Find where the given text appears and provide that cell's center as (x, y) coordinate. 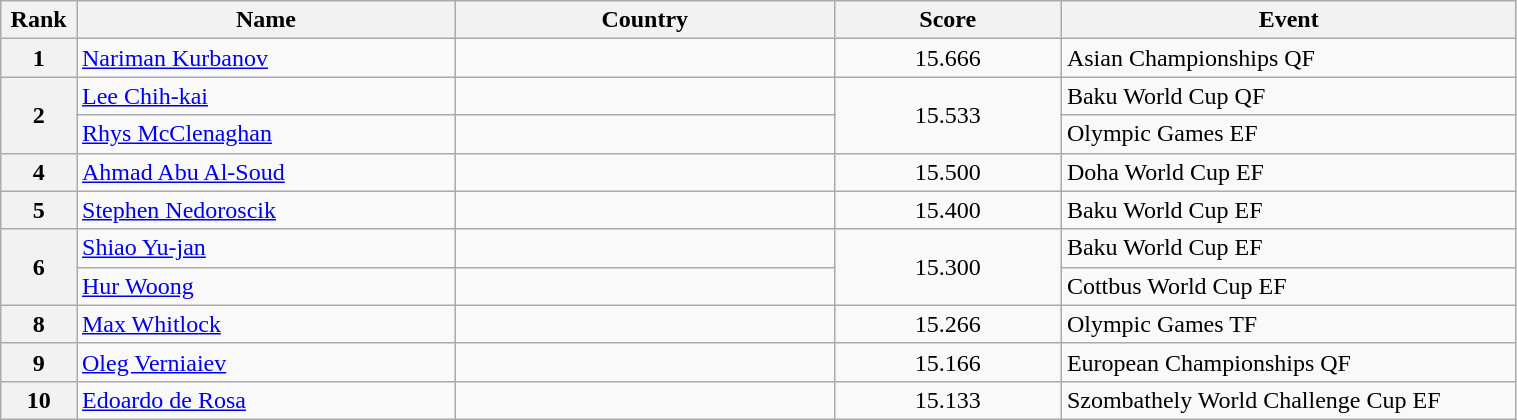
Olympic Games TF (1288, 324)
Country (644, 20)
Olympic Games EF (1288, 134)
Asian Championships QF (1288, 58)
Rhys McClenaghan (266, 134)
Edoardo de Rosa (266, 400)
Rank (39, 20)
Ahmad Abu Al-Soud (266, 172)
15.500 (948, 172)
Event (1288, 20)
Score (948, 20)
5 (39, 210)
15.266 (948, 324)
8 (39, 324)
Oleg Verniaiev (266, 362)
European Championships QF (1288, 362)
Lee Chih-kai (266, 96)
4 (39, 172)
10 (39, 400)
Stephen Nedoroscik (266, 210)
15.666 (948, 58)
15.300 (948, 267)
15.133 (948, 400)
Shiao Yu-jan (266, 248)
15.533 (948, 115)
Baku World Cup QF (1288, 96)
Hur Woong (266, 286)
Cottbus World Cup EF (1288, 286)
Szombathely World Challenge Cup EF (1288, 400)
15.400 (948, 210)
Name (266, 20)
Doha World Cup EF (1288, 172)
1 (39, 58)
Nariman Kurbanov (266, 58)
9 (39, 362)
2 (39, 115)
15.166 (948, 362)
6 (39, 267)
Max Whitlock (266, 324)
